Search for the cell housing the specified text and yield its (X, Y) center coordinate. 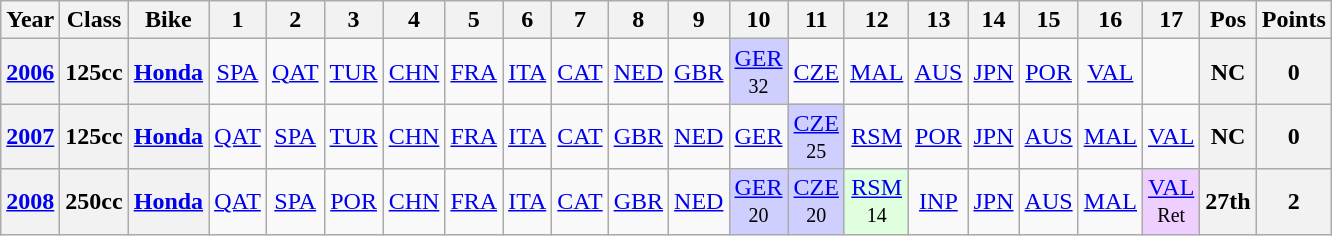
2008 (30, 202)
17 (1172, 20)
14 (994, 20)
Class (94, 20)
VALRet (1172, 202)
GER32 (758, 72)
250cc (94, 202)
INP (938, 202)
GER (758, 136)
CZE25 (816, 136)
Points (1294, 20)
5 (474, 20)
3 (354, 20)
11 (816, 20)
1 (238, 20)
12 (876, 20)
CZE (816, 72)
16 (1110, 20)
7 (580, 20)
Year (30, 20)
2006 (30, 72)
4 (414, 20)
8 (638, 20)
13 (938, 20)
9 (699, 20)
10 (758, 20)
2007 (30, 136)
RSM (876, 136)
Pos (1228, 20)
RSM14 (876, 202)
CZE20 (816, 202)
15 (1048, 20)
Bike (168, 20)
27th (1228, 202)
GER20 (758, 202)
6 (528, 20)
